Provide the (X, Y) coordinate of the cell's center where the given text is located.  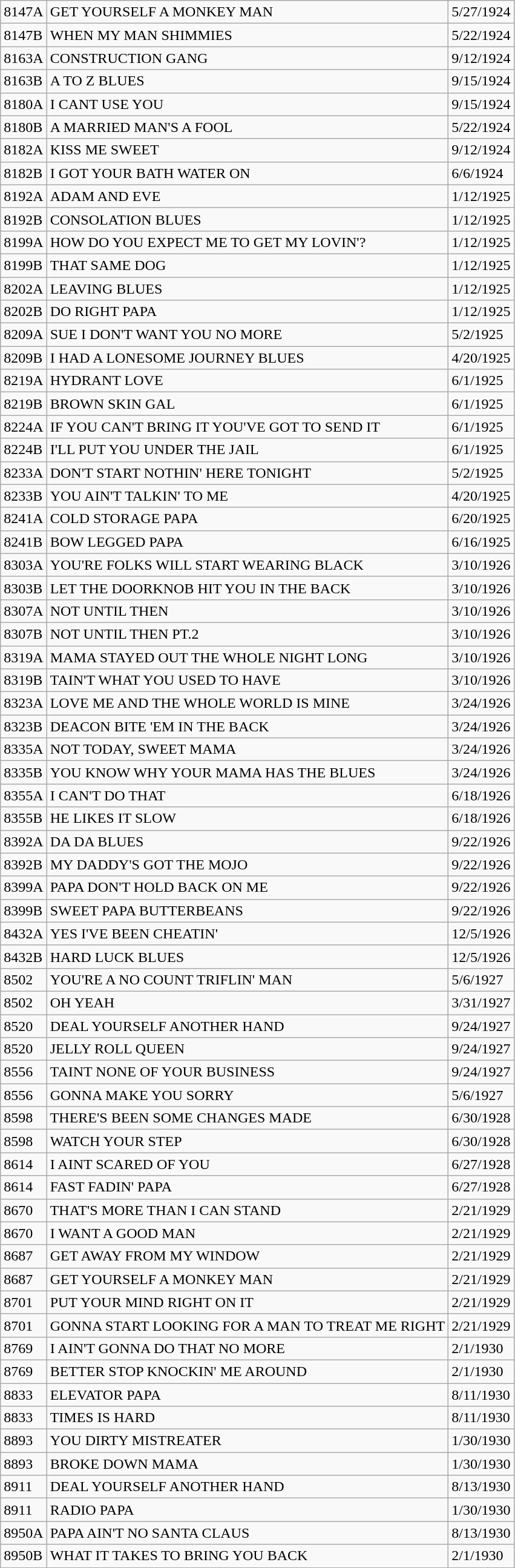
8182B (24, 173)
8202A (24, 289)
8399B (24, 911)
8163A (24, 58)
8180B (24, 127)
8323B (24, 726)
8182A (24, 150)
8180A (24, 104)
8209A (24, 335)
YOU DIRTY MISTREATER (248, 1441)
TAINT NONE OF YOUR BUSINESS (248, 1072)
A MARRIED MAN'S A FOOL (248, 127)
ELEVATOR PAPA (248, 1394)
8307A (24, 611)
8233B (24, 496)
8192B (24, 219)
YOU'RE FOLKS WILL START WEARING BLACK (248, 565)
YOU'RE A NO COUNT TRIFLIN' MAN (248, 980)
8199B (24, 265)
5/27/1924 (481, 12)
HYDRANT LOVE (248, 381)
DA DA BLUES (248, 842)
IF YOU CAN'T BRING IT YOU'VE GOT TO SEND IT (248, 427)
YOU AIN'T TALKIN' TO ME (248, 496)
GONNA MAKE YOU SORRY (248, 1095)
DEACON BITE 'EM IN THE BACK (248, 726)
WATCH YOUR STEP (248, 1141)
DO RIGHT PAPA (248, 312)
8323A (24, 703)
8199A (24, 242)
8950A (24, 1533)
8432A (24, 934)
8319B (24, 680)
8355A (24, 796)
8335B (24, 772)
ADAM AND EVE (248, 196)
NOT UNTIL THEN (248, 611)
THAT SAME DOG (248, 265)
8241A (24, 519)
YES I'VE BEEN CHEATIN' (248, 934)
DON'T START NOTHIN' HERE TONIGHT (248, 473)
BROWN SKIN GAL (248, 404)
YOU KNOW WHY YOUR MAMA HAS THE BLUES (248, 772)
8392A (24, 842)
8950B (24, 1556)
WHEN MY MAN SHIMMIES (248, 35)
LEAVING BLUES (248, 289)
CONSTRUCTION GANG (248, 58)
A TO Z BLUES (248, 81)
8432B (24, 957)
THERE'S BEEN SOME CHANGES MADE (248, 1118)
GET AWAY FROM MY WINDOW (248, 1256)
I HAD A LONESOME JOURNEY BLUES (248, 358)
BOW LEGGED PAPA (248, 542)
8163B (24, 81)
MY DADDY'S GOT THE MOJO (248, 865)
FAST FADIN' PAPA (248, 1187)
SWEET PAPA BUTTERBEANS (248, 911)
PAPA DON'T HOLD BACK ON ME (248, 888)
8147B (24, 35)
CONSOLATION BLUES (248, 219)
LOVE ME AND THE WHOLE WORLD IS MINE (248, 703)
8209B (24, 358)
SUE I DON'T WANT YOU NO MORE (248, 335)
6/16/1925 (481, 542)
8241B (24, 542)
GONNA START LOOKING FOR A MAN TO TREAT ME RIGHT (248, 1325)
TAIN'T WHAT YOU USED TO HAVE (248, 680)
3/31/1927 (481, 1003)
8192A (24, 196)
I AIN'T GONNA DO THAT NO MORE (248, 1348)
COLD STORAGE PAPA (248, 519)
8399A (24, 888)
8355B (24, 819)
RADIO PAPA (248, 1510)
OH YEAH (248, 1003)
I'LL PUT YOU UNDER THE JAIL (248, 450)
I CANT USE YOU (248, 104)
LET THE DOORKNOB HIT YOU IN THE BACK (248, 588)
JELLY ROLL QUEEN (248, 1049)
BROKE DOWN MAMA (248, 1464)
8202B (24, 312)
I GOT YOUR BATH WATER ON (248, 173)
HARD LUCK BLUES (248, 957)
8307B (24, 634)
8224A (24, 427)
8147A (24, 12)
8335A (24, 749)
8319A (24, 657)
6/6/1924 (481, 173)
8224B (24, 450)
PUT YOUR MIND RIGHT ON IT (248, 1302)
I AINT SCARED OF YOU (248, 1164)
HE LIKES IT SLOW (248, 819)
6/20/1925 (481, 519)
KISS ME SWEET (248, 150)
PAPA AIN'T NO SANTA CLAUS (248, 1533)
NOT UNTIL THEN PT.2 (248, 634)
NOT TODAY, SWEET MAMA (248, 749)
TIMES IS HARD (248, 1418)
BETTER STOP KNOCKIN' ME AROUND (248, 1371)
8233A (24, 473)
HOW DO YOU EXPECT ME TO GET MY LOVIN'? (248, 242)
8303A (24, 565)
MAMA STAYED OUT THE WHOLE NIGHT LONG (248, 657)
8392B (24, 865)
8219A (24, 381)
I CAN'T DO THAT (248, 796)
8303B (24, 588)
I WANT A GOOD MAN (248, 1233)
THAT'S MORE THAN I CAN STAND (248, 1210)
WHAT IT TAKES TO BRING YOU BACK (248, 1556)
8219B (24, 404)
